Scan for the cell matching the given text and deliver its [X, Y] coordinate at center. 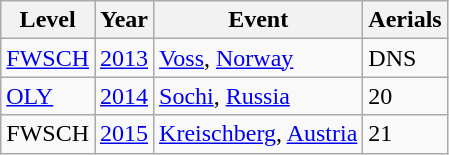
Kreischberg, Austria [258, 134]
Aerials [405, 20]
2013 [124, 58]
2014 [124, 96]
2015 [124, 134]
20 [405, 96]
Sochi, Russia [258, 96]
21 [405, 134]
OLY [48, 96]
Voss, Norway [258, 58]
Year [124, 20]
Event [258, 20]
Level [48, 20]
DNS [405, 58]
